For the text-containing cell, return its midpoint in (X, Y) coordinate format. 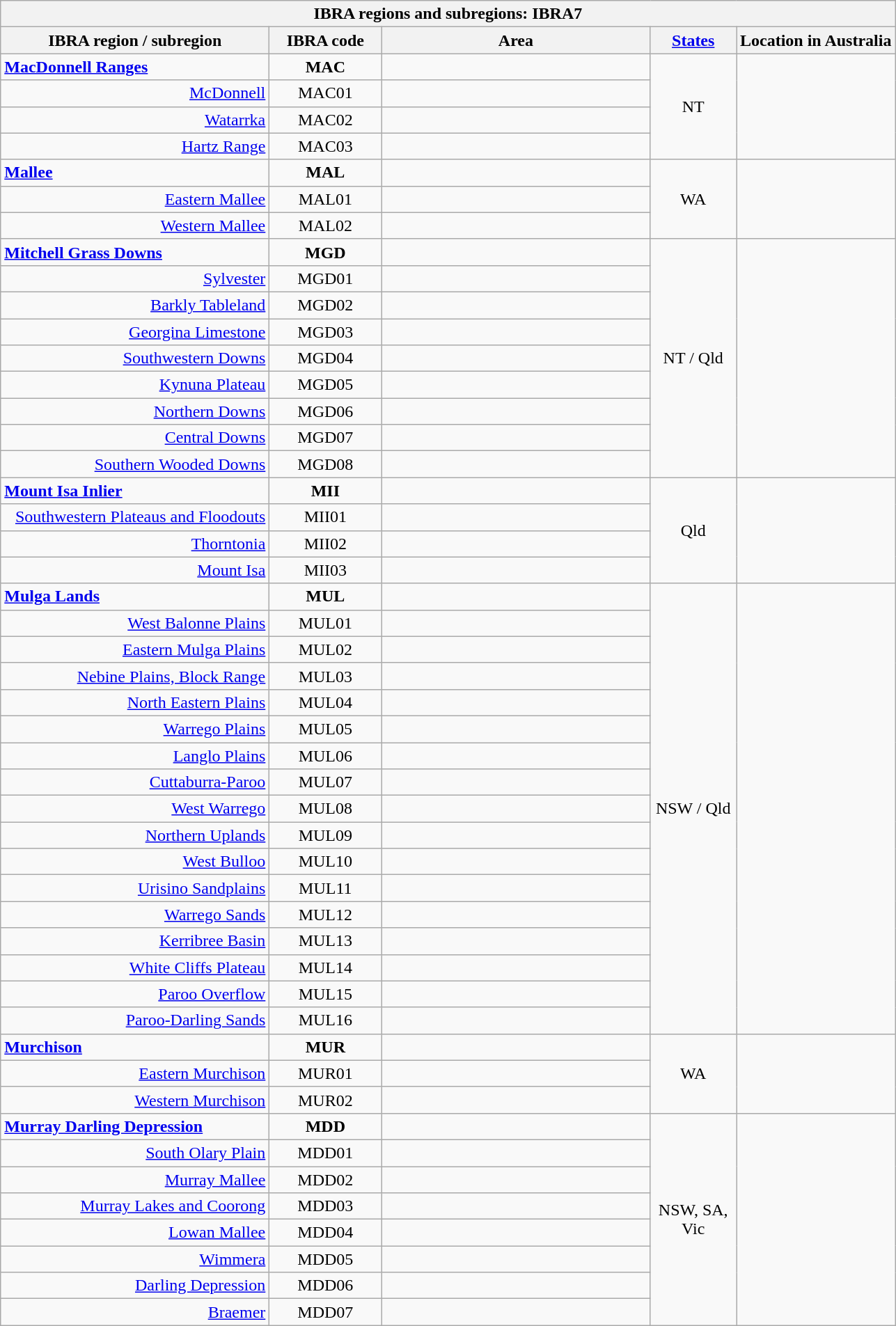
MGD03 (326, 332)
MacDonnell Ranges (135, 67)
MGD04 (326, 358)
MII03 (326, 570)
MII01 (326, 517)
MDD06 (326, 1286)
MAL (326, 173)
MDD07 (326, 1312)
Watarrka (135, 120)
Western Murchison (135, 1100)
Kynuna Plateau (135, 385)
Western Mallee (135, 226)
Warrego Plains (135, 729)
MGD06 (326, 411)
West Balonne Plains (135, 623)
Kerribree Basin (135, 941)
MAC (326, 67)
MUL10 (326, 862)
Eastern Mulga Plains (135, 649)
Cuttaburra-Paroo (135, 782)
Northern Downs (135, 411)
NSW, SA, Vic (693, 1219)
Paroo-Darling Sands (135, 1020)
Eastern Mallee (135, 199)
MAL01 (326, 199)
IBRA region / subregion (135, 40)
Langlo Plains (135, 755)
MII (326, 491)
Eastern Murchison (135, 1073)
MUL16 (326, 1020)
Qld (693, 530)
MUL09 (326, 835)
Hartz Range (135, 146)
South Olary Plain (135, 1153)
MUL07 (326, 782)
West Bulloo (135, 862)
NT (693, 106)
MGD07 (326, 438)
NSW / Qld (693, 809)
Murray Lakes and Coorong (135, 1206)
MUL14 (326, 968)
MDD01 (326, 1153)
MII02 (326, 544)
Murchison (135, 1047)
Nebine Plains, Block Range (135, 676)
MDD05 (326, 1259)
MGD01 (326, 278)
Braemer (135, 1312)
Southern Wooded Downs (135, 464)
Georgina Limestone (135, 332)
Urisino Sandplains (135, 888)
MUL13 (326, 941)
MUL03 (326, 676)
Lowan Mallee (135, 1233)
Mount Isa Inlier (135, 491)
MUL05 (326, 729)
Southwestern Downs (135, 358)
MAC02 (326, 120)
MUL02 (326, 649)
MUL06 (326, 755)
White Cliffs Plateau (135, 968)
Mitchell Grass Downs (135, 252)
MDD02 (326, 1180)
MUL15 (326, 994)
West Warrego (135, 809)
Mallee (135, 173)
IBRA regions and subregions: IBRA7 (448, 14)
MUR (326, 1047)
Central Downs (135, 438)
MUL12 (326, 915)
MUL11 (326, 888)
Southwestern Plateaus and Floodouts (135, 517)
MGD02 (326, 305)
MUL01 (326, 623)
Paroo Overflow (135, 994)
MGD (326, 252)
Location in Australia (816, 40)
McDonnell (135, 93)
MUL08 (326, 809)
MAC03 (326, 146)
IBRA code (326, 40)
Mount Isa (135, 570)
Thorntonia (135, 544)
MUR02 (326, 1100)
MAL02 (326, 226)
MUL04 (326, 702)
States (693, 40)
MDD03 (326, 1206)
Mulga Lands (135, 597)
Murray Darling Depression (135, 1126)
Murray Mallee (135, 1180)
MAC01 (326, 93)
Area (516, 40)
MDD04 (326, 1233)
Wimmera (135, 1259)
North Eastern Plains (135, 702)
MGD05 (326, 385)
Sylvester (135, 278)
MUL (326, 597)
MUR01 (326, 1073)
Warrego Sands (135, 915)
MDD (326, 1126)
Barkly Tableland (135, 305)
MGD08 (326, 464)
Darling Depression (135, 1286)
Northern Uplands (135, 835)
NT / Qld (693, 358)
